Output the (x, y) coordinate of the center of the cell containing the given text.  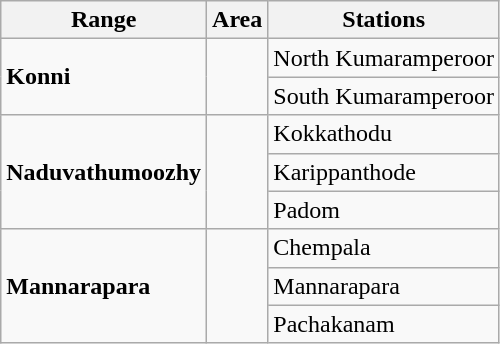
Karippanthode (384, 172)
Padom (384, 210)
South Kumaramperoor (384, 96)
Stations (384, 20)
Area (238, 20)
Konni (104, 77)
Kokkathodu (384, 134)
Chempala (384, 248)
Naduvathumoozhy (104, 172)
North Kumaramperoor (384, 58)
Pachakanam (384, 324)
Range (104, 20)
